Extract the [X, Y] coordinate from the center of the cell holding the provided text.  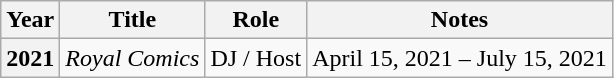
DJ / Host [256, 58]
Role [256, 20]
April 15, 2021 – July 15, 2021 [460, 58]
2021 [30, 58]
Notes [460, 20]
Royal Comics [132, 58]
Title [132, 20]
Year [30, 20]
